Search for the cell housing the specified text and yield its [X, Y] center coordinate. 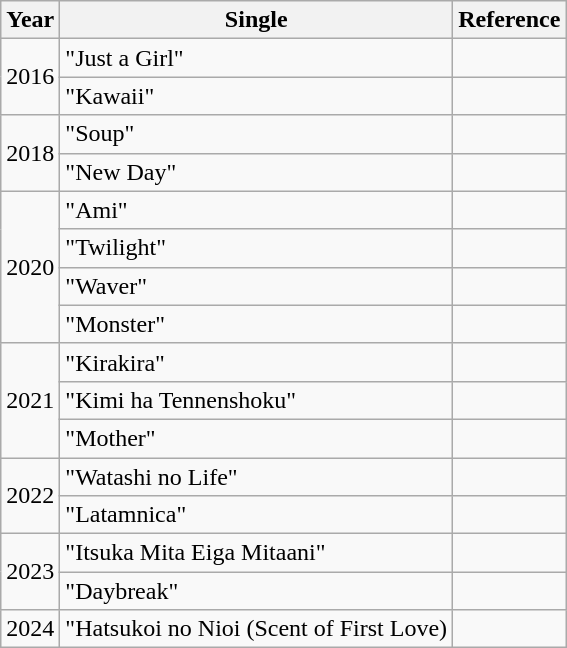
"Soup" [256, 134]
2022 [30, 496]
"Mother" [256, 438]
"Hatsukoi no Nioi (Scent of First Love) [256, 629]
"Waver" [256, 286]
2021 [30, 400]
"Monster" [256, 324]
"New Day" [256, 172]
"Itsuka Mita Eiga Mitaani" [256, 553]
Single [256, 20]
"Twilight" [256, 248]
2016 [30, 77]
2023 [30, 572]
"Kirakira" [256, 362]
"Kimi ha Tennenshoku" [256, 400]
Year [30, 20]
"Just a Girl" [256, 58]
"Ami" [256, 210]
"Daybreak" [256, 591]
Reference [510, 20]
2018 [30, 153]
"Latamnica" [256, 515]
"Kawaii" [256, 96]
"Watashi no Life" [256, 477]
2024 [30, 629]
2020 [30, 267]
